Determine the [X, Y] coordinate at the center of the cell enclosing the given text.  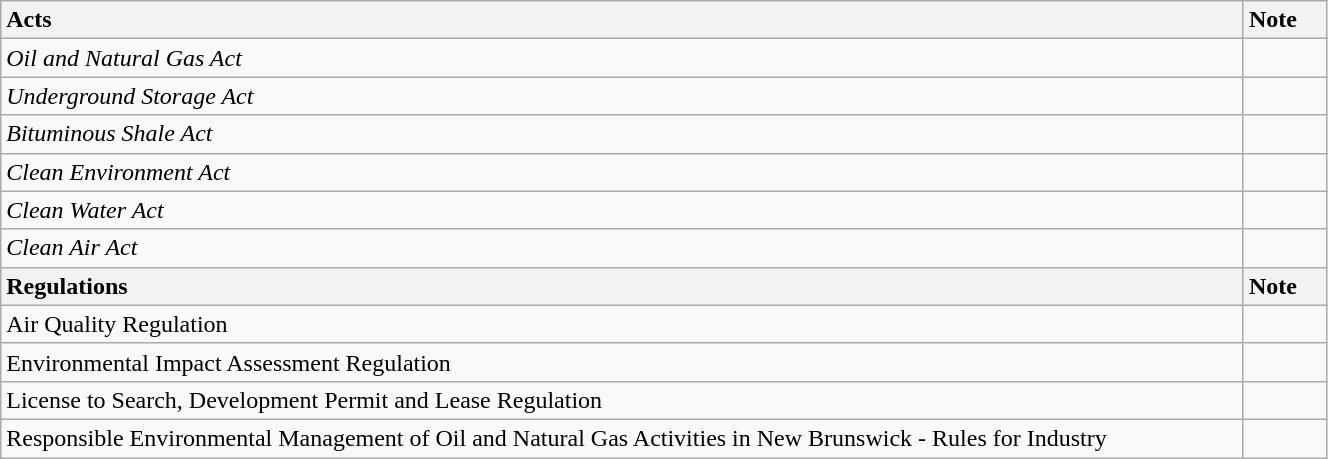
Regulations [622, 286]
Underground Storage Act [622, 96]
Bituminous Shale Act [622, 134]
Acts [622, 20]
Environmental Impact Assessment Regulation [622, 362]
Clean Environment Act [622, 172]
Air Quality Regulation [622, 324]
Oil and Natural Gas Act [622, 58]
Responsible Environmental Management of Oil and Natural Gas Activities in New Brunswick - Rules for Industry [622, 438]
License to Search, Development Permit and Lease Regulation [622, 400]
Clean Water Act [622, 210]
Clean Air Act [622, 248]
